Return (x, y) of the center of cell containing provided text 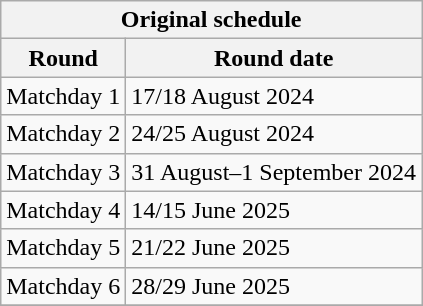
Original schedule (212, 20)
Matchday 2 (64, 134)
Matchday 3 (64, 172)
Round date (274, 58)
Matchday 5 (64, 248)
28/29 June 2025 (274, 286)
Round (64, 58)
Matchday 6 (64, 286)
24/25 August 2024 (274, 134)
Matchday 1 (64, 96)
31 August–1 September 2024 (274, 172)
17/18 August 2024 (274, 96)
14/15 June 2025 (274, 210)
Matchday 4 (64, 210)
21/22 June 2025 (274, 248)
